Find where the given text appears and provide that cell's center as [x, y] coordinate. 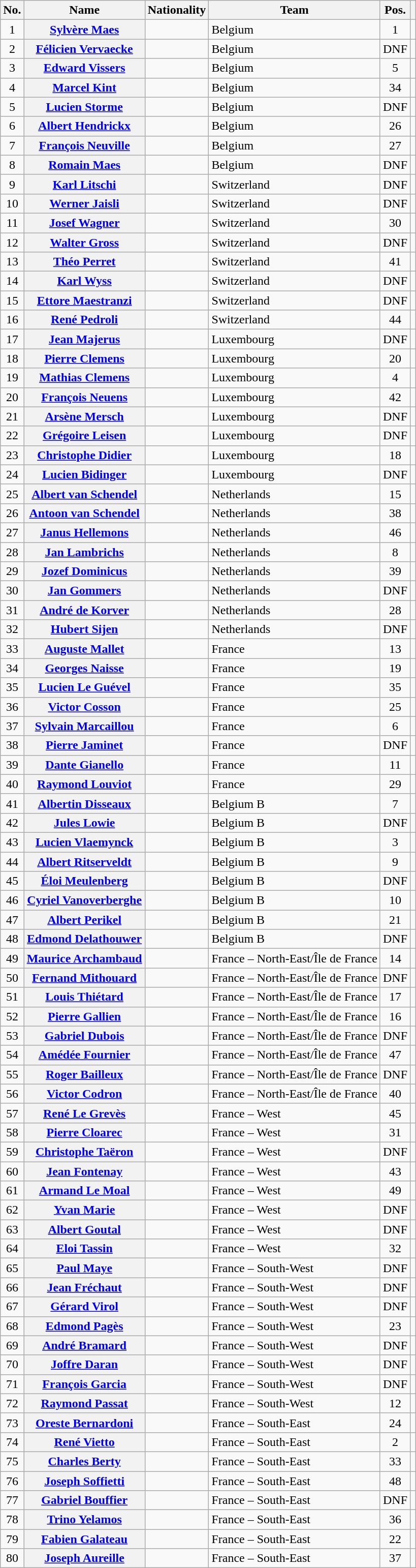
65 [12, 1268]
63 [12, 1229]
Armand Le Moal [84, 1191]
58 [12, 1132]
Mathias Clemens [84, 378]
Ettore Maestranzi [84, 300]
Christophe Didier [84, 455]
Lucien Storme [84, 107]
Jan Lambrichs [84, 552]
57 [12, 1113]
64 [12, 1249]
Fernand Mithouard [84, 978]
Félicien Vervaecke [84, 49]
51 [12, 997]
No. [12, 10]
Oreste Bernardoni [84, 1423]
Karl Wyss [84, 281]
78 [12, 1520]
Amédée Fournier [84, 1055]
Christophe Taëron [84, 1152]
76 [12, 1481]
56 [12, 1094]
Lucien Vlaemynck [84, 842]
Walter Gross [84, 243]
Dante Gianello [84, 765]
Team [295, 10]
72 [12, 1403]
Raymond Louviot [84, 784]
Janus Hellemons [84, 532]
Albert Goutal [84, 1229]
Arsène Mersch [84, 416]
52 [12, 1016]
Victor Cosson [84, 707]
75 [12, 1461]
Edmond Delathouwer [84, 939]
Karl Litschi [84, 184]
77 [12, 1500]
Éloi Meulenberg [84, 881]
Roger Bailleux [84, 1074]
Jozef Dominicus [84, 571]
Joseph Aureille [84, 1558]
Raymond Passat [84, 1403]
Jules Lowie [84, 823]
Pierre Cloarec [84, 1132]
François Garcia [84, 1384]
Pierre Jaminet [84, 745]
74 [12, 1442]
60 [12, 1171]
Antoon van Schendel [84, 513]
Edward Vissers [84, 68]
Pierre Clemens [84, 358]
Gabriel Bouffier [84, 1500]
François Neuens [84, 397]
Yvan Marie [84, 1210]
Jean Fréchaut [84, 1287]
Jan Gommers [84, 591]
Grégoire Leisen [84, 436]
61 [12, 1191]
Gabriel Dubois [84, 1036]
62 [12, 1210]
68 [12, 1326]
55 [12, 1074]
Albertin Disseaux [84, 803]
Jean Fontenay [84, 1171]
71 [12, 1384]
Josef Wagner [84, 223]
50 [12, 978]
Edmond Pagès [84, 1326]
Albert Perikel [84, 920]
Albert Ritserveldt [84, 862]
André de Korver [84, 610]
Pierre Gallien [84, 1016]
Lucien Le Guével [84, 687]
René Pedroli [84, 320]
Lucien Bidinger [84, 474]
Louis Thiétard [84, 997]
Georges Naisse [84, 668]
79 [12, 1539]
René Vietto [84, 1442]
Paul Maye [84, 1268]
Hubert Sijen [84, 629]
Victor Codron [84, 1094]
André Bramard [84, 1345]
Eloi Tassin [84, 1249]
Werner Jaisli [84, 203]
66 [12, 1287]
67 [12, 1307]
Sylvère Maes [84, 29]
80 [12, 1558]
Albert Hendrickx [84, 126]
Name [84, 10]
Auguste Mallet [84, 649]
Nationality [177, 10]
Pos. [395, 10]
59 [12, 1152]
54 [12, 1055]
Joffre Daran [84, 1365]
Cyriel Vanoverberghe [84, 900]
53 [12, 1036]
73 [12, 1423]
69 [12, 1345]
Gérard Virol [84, 1307]
Romain Maes [84, 165]
Théo Perret [84, 262]
Maurice Archambaud [84, 958]
Albert van Schendel [84, 494]
Fabien Galateau [84, 1539]
Jean Majerus [84, 339]
Trino Yelamos [84, 1520]
Charles Berty [84, 1461]
70 [12, 1365]
Joseph Soffietti [84, 1481]
Sylvain Marcaillou [84, 726]
François Neuville [84, 145]
René Le Grevès [84, 1113]
Marcel Kint [84, 87]
